Capture the cell that displays the provided text and extract its [X, Y] central coordinate. 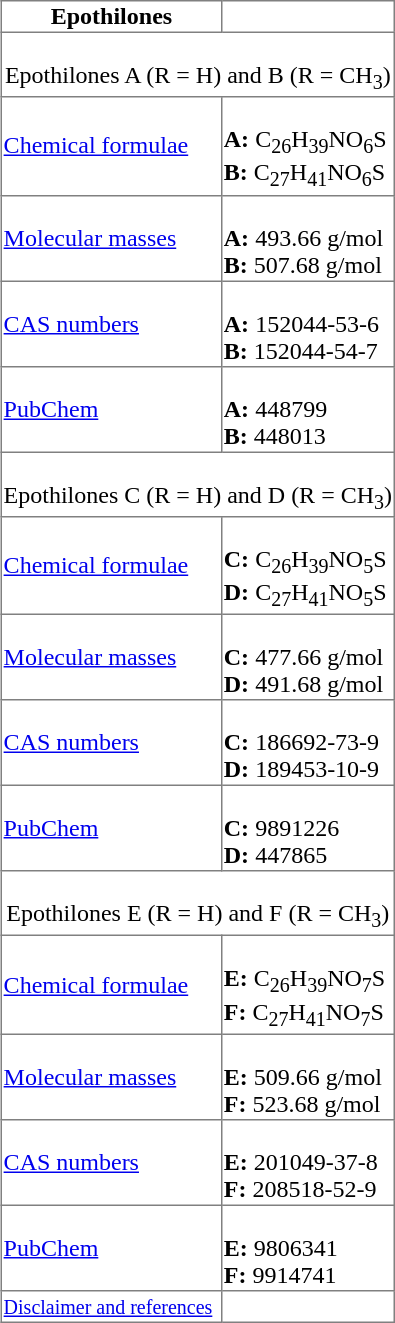
C: C26H39NO5S D: C27H41NO5S [308, 565]
E: 509.66 g/mol F: 523.68 g/mol [308, 1077]
A: C26H39NO6S B: C27H41NO6S [308, 146]
Epothilones A (R = H) and B (R = CH3) [198, 64]
Disclaimer and references [111, 1306]
Epothilones E (R = H) and F (R = CH3) [198, 904]
C: 9891226 D: 447865 [308, 828]
C: 186692-73-9 D: 189453-10-9 [308, 743]
C: 477.66 g/mol D: 491.68 g/mol [308, 657]
E: 9806341 F: 9914741 [308, 1248]
Epothilones C (R = H) and D (R = CH3) [198, 484]
A: 493.66 g/mol B: 507.68 g/mol [308, 238]
A: 152044-53-6 B: 152044-54-7 [308, 324]
E: 201049-37-8 F: 208518-52-9 [308, 1162]
Epothilones [111, 17]
A: 448799 B: 448013 [308, 409]
E: C26H39NO7S F: C27H41NO7S [308, 985]
